Detect which cell encompasses the target text, then output its [X, Y] center coordinate. 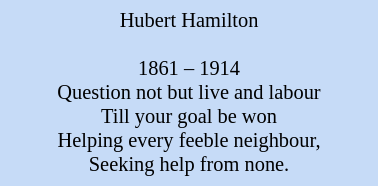
Hubert Hamilton1861 – 1914 Question not but live and labour Till your goal be won Helping every feeble neighbour, Seeking help from none. [189, 94]
